Locate the cell with the specified text and output its [x, y] center coordinate. 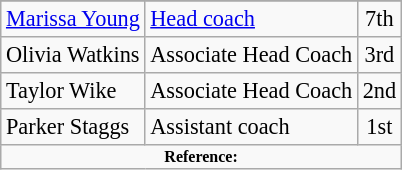
Reference: [202, 156]
Assistant coach [251, 126]
Olivia Watkins [73, 55]
Head coach [251, 19]
7th [379, 19]
Taylor Wike [73, 90]
3rd [379, 55]
2nd [379, 90]
Marissa Young [73, 19]
1st [379, 126]
Parker Staggs [73, 126]
